Output the [x, y] coordinate of the center of the cell containing the given text.  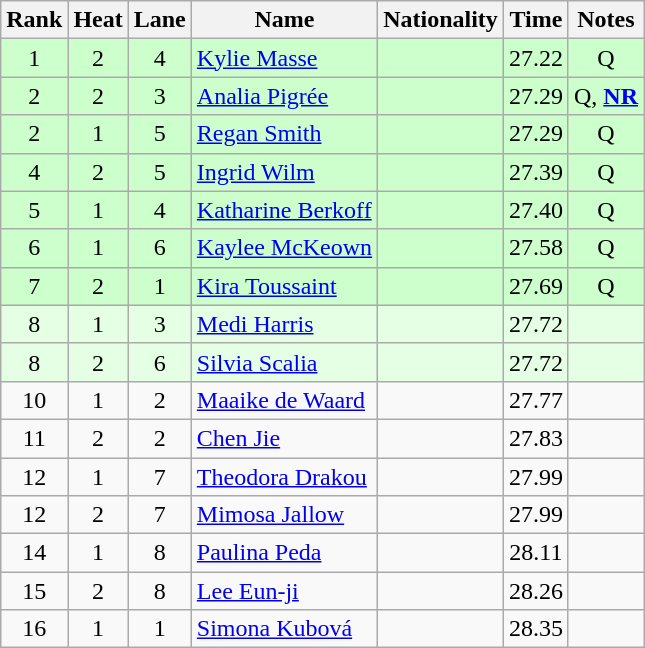
28.11 [536, 553]
Kaylee McKeown [284, 248]
Rank [34, 20]
Regan Smith [284, 134]
27.83 [536, 438]
Maaike de Waard [284, 400]
27.77 [536, 400]
14 [34, 553]
28.26 [536, 591]
Lee Eun-ji [284, 591]
Time [536, 20]
27.40 [536, 210]
15 [34, 591]
Katharine Berkoff [284, 210]
Lane [160, 20]
27.39 [536, 172]
28.35 [536, 629]
10 [34, 400]
11 [34, 438]
Simona Kubová [284, 629]
Nationality [441, 20]
27.22 [536, 58]
Kylie Masse [284, 58]
Medi Harris [284, 324]
16 [34, 629]
Name [284, 20]
Q, NR [606, 96]
Kira Toussaint [284, 286]
27.69 [536, 286]
Ingrid Wilm [284, 172]
Paulina Peda [284, 553]
Theodora Drakou [284, 477]
Heat [98, 20]
Silvia Scalia [284, 362]
Analia Pigrée [284, 96]
Mimosa Jallow [284, 515]
Notes [606, 20]
27.58 [536, 248]
Chen Jie [284, 438]
